Locate the cell with the specified text and output its (X, Y) center coordinate. 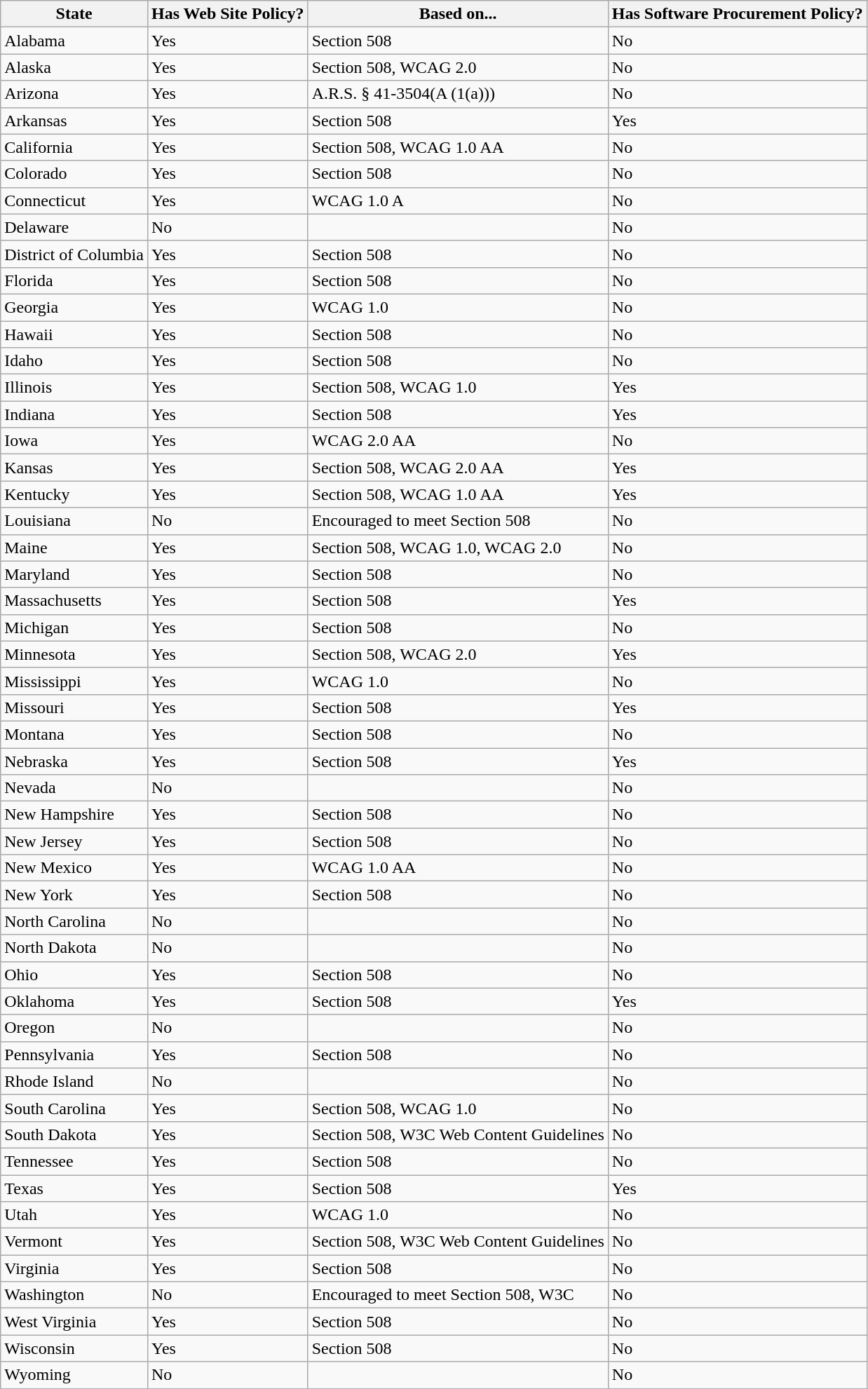
Section 508, WCAG 1.0, WCAG 2.0 (458, 548)
A.R.S. § 41-3504(A (1(a))) (458, 94)
Wyoming (74, 1375)
West Virginia (74, 1322)
Encouraged to meet Section 508 (458, 521)
Kansas (74, 468)
New Hampshire (74, 815)
Florida (74, 280)
North Dakota (74, 948)
Kentucky (74, 494)
Washington (74, 1295)
South Carolina (74, 1108)
Section 508, WCAG 2.0 AA (458, 468)
New York (74, 895)
Texas (74, 1188)
Utah (74, 1215)
New Jersey (74, 841)
State (74, 14)
Virginia (74, 1268)
Maine (74, 548)
Based on... (458, 14)
Massachusetts (74, 601)
District of Columbia (74, 254)
Vermont (74, 1242)
WCAG 1.0 AA (458, 868)
Connecticut (74, 201)
Indiana (74, 414)
California (74, 147)
Missouri (74, 707)
Oregon (74, 1028)
Arkansas (74, 121)
Arizona (74, 94)
Nebraska (74, 761)
Ohio (74, 975)
WCAG 1.0 A (458, 201)
North Carolina (74, 921)
Illinois (74, 388)
Georgia (74, 307)
Nevada (74, 788)
Hawaii (74, 334)
Has Web Site Policy? (227, 14)
Oklahoma (74, 1001)
Michigan (74, 628)
Louisiana (74, 521)
Alaska (74, 67)
Colorado (74, 174)
Montana (74, 734)
Tennessee (74, 1161)
Wisconsin (74, 1348)
Alabama (74, 41)
Delaware (74, 227)
Minnesota (74, 654)
WCAG 2.0 AA (458, 441)
South Dakota (74, 1134)
Has Software Procurement Policy? (738, 14)
Maryland (74, 574)
Pennsylvania (74, 1055)
Idaho (74, 361)
Iowa (74, 441)
Mississippi (74, 681)
Encouraged to meet Section 508, W3C (458, 1295)
New Mexico (74, 868)
Rhode Island (74, 1081)
